Output the (x, y) coordinate of the center of the cell containing the given text.  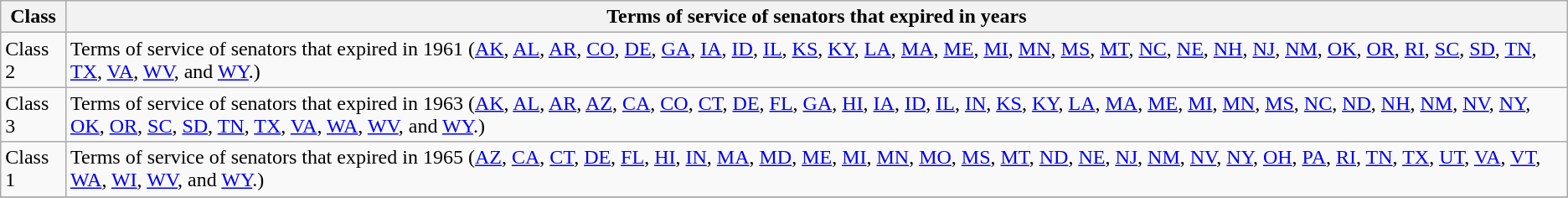
Class (34, 17)
Class 3 (34, 114)
Terms of service of senators that expired in years (818, 17)
Class 1 (34, 169)
Class 2 (34, 60)
